Pinpoint the cell where the given text exists, returning its [X, Y] midpoint coordinate. 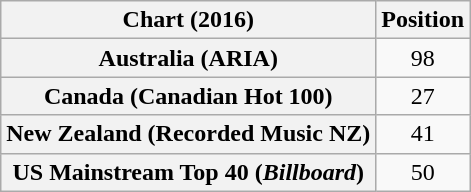
Canada (Canadian Hot 100) [188, 96]
Chart (2016) [188, 20]
98 [423, 58]
New Zealand (Recorded Music NZ) [188, 134]
Australia (ARIA) [188, 58]
27 [423, 96]
41 [423, 134]
50 [423, 172]
US Mainstream Top 40 (Billboard) [188, 172]
Position [423, 20]
